Return [X, Y] of the center of cell containing provided text 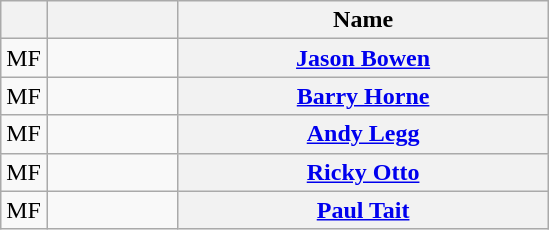
Jason Bowen [364, 58]
Name [364, 20]
Andy Legg [364, 134]
Ricky Otto [364, 172]
Paul Tait [364, 210]
Barry Horne [364, 96]
